Search for the cell housing the specified text and yield its (X, Y) center coordinate. 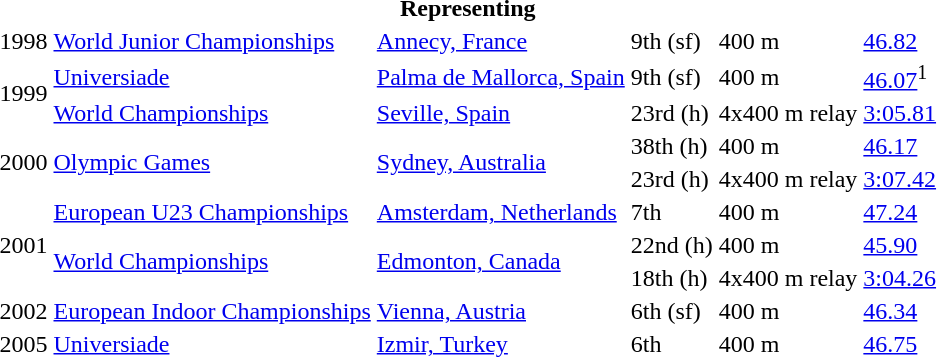
Annecy, France (500, 41)
18th (h) (672, 278)
European Indoor Championships (212, 311)
Olympic Games (212, 162)
European U23 Championships (212, 212)
6th (sf) (672, 311)
World Junior Championships (212, 41)
7th (672, 212)
38th (h) (672, 146)
Palma de Mallorca, Spain (500, 77)
22nd (h) (672, 245)
Edmonton, Canada (500, 262)
Vienna, Austria (500, 311)
Universiade (212, 77)
Sydney, Australia (500, 162)
Seville, Spain (500, 113)
Amsterdam, Netherlands (500, 212)
